Extract the [x, y] coordinate from the center of the cell holding the provided text.  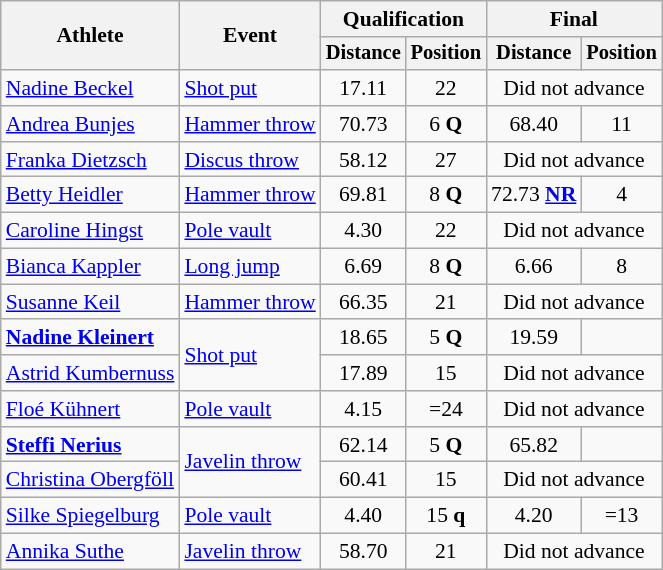
15 q [446, 516]
58.12 [364, 160]
Final [574, 19]
Steffi Nerius [90, 445]
18.65 [364, 338]
Silke Spiegelburg [90, 516]
=24 [446, 409]
11 [621, 124]
4 [621, 195]
4.15 [364, 409]
72.73 NR [534, 195]
Betty Heidler [90, 195]
Andrea Bunjes [90, 124]
Nadine Beckel [90, 88]
4.20 [534, 516]
62.14 [364, 445]
6.69 [364, 267]
65.82 [534, 445]
19.59 [534, 338]
58.70 [364, 552]
69.81 [364, 195]
27 [446, 160]
Floé Kühnert [90, 409]
=13 [621, 516]
Astrid Kumbernuss [90, 373]
17.11 [364, 88]
Annika Suthe [90, 552]
Christina Obergföll [90, 480]
Susanne Keil [90, 302]
Nadine Kleinert [90, 338]
60.41 [364, 480]
4.30 [364, 231]
Long jump [250, 267]
Event [250, 36]
4.40 [364, 516]
Qualification [404, 19]
8 [621, 267]
Caroline Hingst [90, 231]
Athlete [90, 36]
17.89 [364, 373]
70.73 [364, 124]
Bianca Kappler [90, 267]
Franka Dietzsch [90, 160]
6 Q [446, 124]
6.66 [534, 267]
Discus throw [250, 160]
66.35 [364, 302]
68.40 [534, 124]
